Return the [X, Y] coordinate for the center point of the cell that contains the specified text.  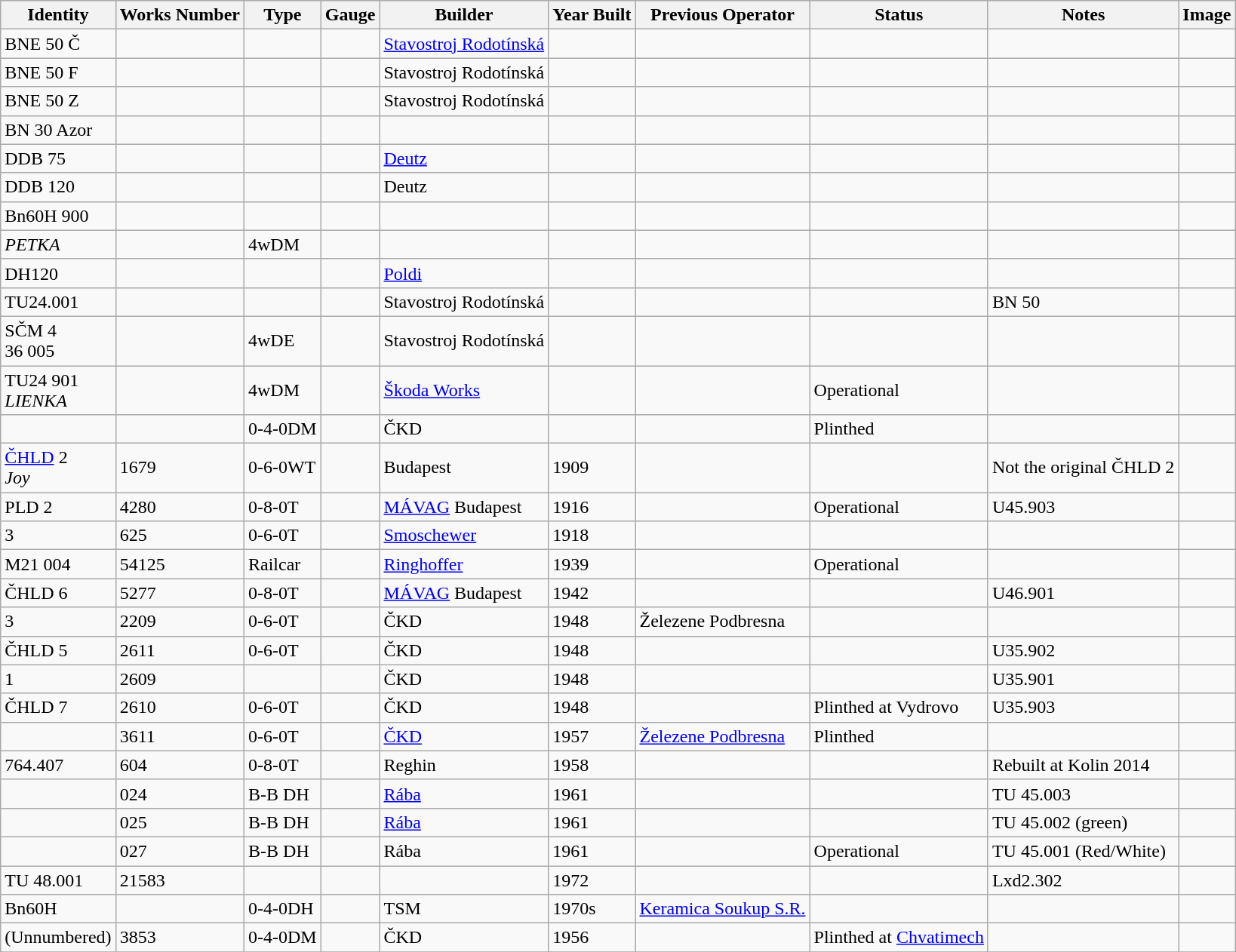
3853 [180, 938]
TU24.001 [58, 302]
BNE 50 Č [58, 44]
Not the original ČHLD 2 [1083, 468]
21583 [180, 880]
Identity [58, 15]
2611 [180, 650]
Status [899, 15]
U35.902 [1083, 650]
1909 [592, 468]
Bn60H 900 [58, 216]
Works Number [180, 15]
BNE 50 F [58, 72]
1942 [592, 593]
Notes [1083, 15]
DH120 [58, 273]
U35.903 [1083, 708]
Previous Operator [723, 15]
1957 [592, 736]
3611 [180, 736]
TU 48.001 [58, 880]
Smoschewer [464, 536]
ČHLD 7 [58, 708]
Image [1207, 15]
Budapest [464, 468]
025 [180, 822]
Type [283, 15]
1679 [180, 468]
Škoda Works [464, 389]
2609 [180, 679]
024 [180, 794]
Plinthed at Vydrovo [899, 708]
U45.903 [1083, 507]
1916 [592, 507]
Lxd2.302 [1083, 880]
U35.901 [1083, 679]
764.407 [58, 765]
54125 [180, 564]
1918 [592, 536]
Builder [464, 15]
ČHLD 6 [58, 593]
Bn60H [58, 909]
SČM 436 005 [58, 341]
Reghin [464, 765]
ČHLD 2Joy [58, 468]
4280 [180, 507]
Ringhoffer [464, 564]
TU 45.003 [1083, 794]
Poldi [464, 273]
2209 [180, 622]
TSM [464, 909]
BNE 50 Z [58, 101]
1958 [592, 765]
M21 004 [58, 564]
2610 [180, 708]
027 [180, 851]
4wDE [283, 341]
TU 45.001 (Red/White) [1083, 851]
TU 45.002 (green) [1083, 822]
BN 30 Azor [58, 130]
Gauge [350, 15]
1972 [592, 880]
1970s [592, 909]
Keramica Soukup S.R. [723, 909]
DDB 75 [58, 158]
U46.901 [1083, 593]
Rebuilt at Kolin 2014 [1083, 765]
0-4-0DH [283, 909]
0-6-0WT [283, 468]
(Unnumbered) [58, 938]
PLD 2 [58, 507]
Year Built [592, 15]
ČHLD 5 [58, 650]
TU24 901LIENKA [58, 389]
1 [58, 679]
Railcar [283, 564]
5277 [180, 593]
625 [180, 536]
Plinthed at Chvatimech [899, 938]
604 [180, 765]
BN 50 [1083, 302]
1939 [592, 564]
1956 [592, 938]
DDB 120 [58, 187]
PETKA [58, 244]
